Locate the cell with the specified text and output its [x, y] center coordinate. 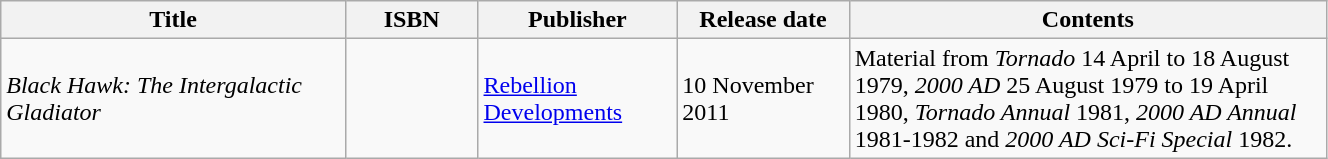
ISBN [412, 20]
10 November 2011 [763, 98]
Release date [763, 20]
Contents [1088, 20]
Publisher [578, 20]
Title [174, 20]
Black Hawk: The Intergalactic Gladiator [174, 98]
Rebellion Developments [578, 98]
